Locate the cell with the specified text and output its [X, Y] center coordinate. 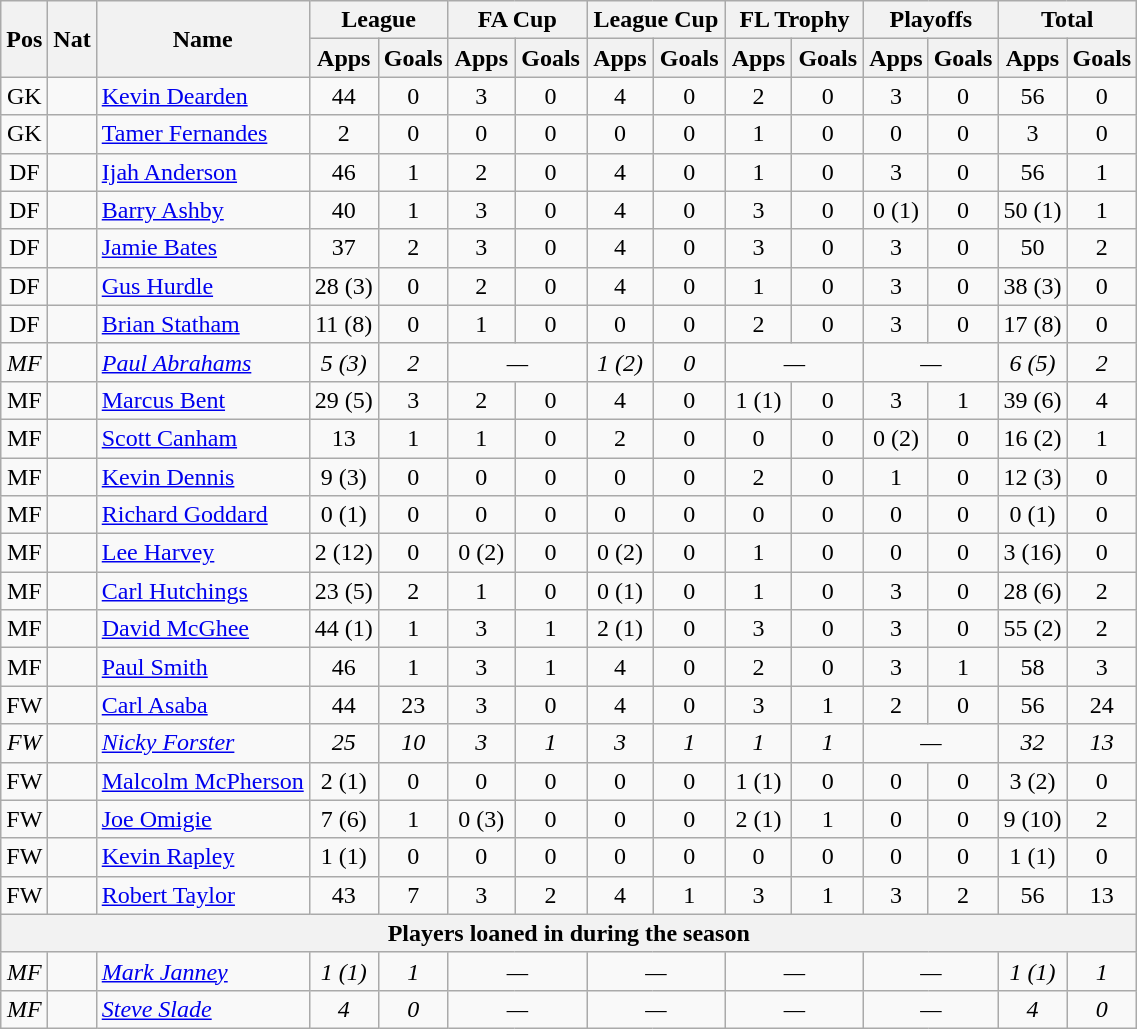
Pos [24, 39]
Nicky Forster [202, 743]
Steve Slade [202, 1009]
12 (3) [1032, 477]
Paul Abrahams [202, 362]
23 [413, 705]
0 (3) [482, 819]
16 (2) [1032, 438]
Name [202, 39]
Carl Asaba [202, 705]
Playoffs [931, 20]
3 (16) [1032, 553]
7 [413, 895]
11 (8) [344, 324]
Robert Taylor [202, 895]
Marcus Bent [202, 400]
League Cup [656, 20]
Carl Hutchings [202, 591]
Tamer Fernandes [202, 134]
League [378, 20]
6 (5) [1032, 362]
FA Cup [518, 20]
29 (5) [344, 400]
43 [344, 895]
FL Trophy [794, 20]
50 (1) [1032, 210]
38 (3) [1032, 286]
Scott Canham [202, 438]
Gus Hurdle [202, 286]
1 (2) [620, 362]
Lee Harvey [202, 553]
39 (6) [1032, 400]
24 [1102, 705]
23 (5) [344, 591]
10 [413, 743]
28 (6) [1032, 591]
Kevin Rapley [202, 857]
Malcolm McPherson [202, 781]
Brian Statham [202, 324]
50 [1032, 248]
3 (2) [1032, 781]
9 (3) [344, 477]
37 [344, 248]
Players loaned in during the season [569, 933]
Jamie Bates [202, 248]
55 (2) [1032, 629]
Richard Goddard [202, 515]
7 (6) [344, 819]
5 (3) [344, 362]
Barry Ashby [202, 210]
17 (8) [1032, 324]
Kevin Dearden [202, 96]
Total [1068, 20]
9 (10) [1032, 819]
58 [1032, 667]
Mark Janney [202, 971]
2 (12) [344, 553]
28 (3) [344, 286]
25 [344, 743]
Paul Smith [202, 667]
Ijah Anderson [202, 172]
David McGhee [202, 629]
Joe Omigie [202, 819]
32 [1032, 743]
Kevin Dennis [202, 477]
Nat [72, 39]
44 (1) [344, 629]
40 [344, 210]
